Identify which cell holds the provided text, then report its [X, Y] central coordinate. 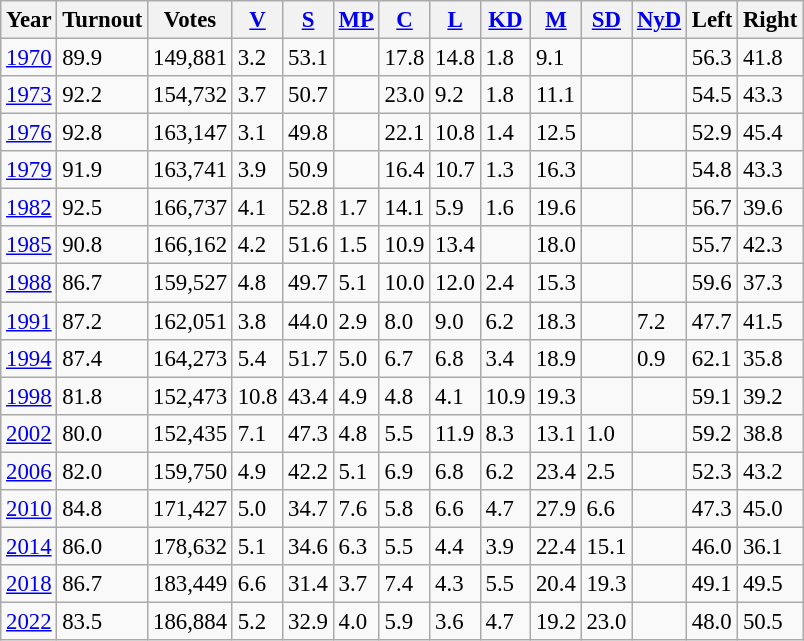
14.1 [404, 208]
L [455, 20]
42.3 [770, 245]
34.6 [308, 546]
80.0 [102, 433]
51.6 [308, 245]
8.0 [404, 321]
166,737 [190, 208]
49.7 [308, 283]
46.0 [712, 546]
15.1 [606, 546]
36.1 [770, 546]
17.8 [404, 58]
13.1 [556, 433]
56.7 [712, 208]
92.2 [102, 95]
89.9 [102, 58]
Turnout [102, 20]
52.8 [308, 208]
18.0 [556, 245]
1991 [29, 321]
43.4 [308, 396]
4.4 [455, 546]
52.9 [712, 133]
54.8 [712, 170]
9.2 [455, 95]
152,435 [190, 433]
50.9 [308, 170]
10.0 [404, 283]
59.6 [712, 283]
91.9 [102, 170]
92.8 [102, 133]
1973 [29, 95]
Year [29, 20]
1.4 [505, 133]
3.8 [257, 321]
39.6 [770, 208]
5.2 [257, 621]
31.4 [308, 584]
5.8 [404, 509]
Votes [190, 20]
50.5 [770, 621]
35.8 [770, 358]
82.0 [102, 471]
171,427 [190, 509]
39.2 [770, 396]
1988 [29, 283]
1982 [29, 208]
12.0 [455, 283]
53.1 [308, 58]
22.4 [556, 546]
13.4 [455, 245]
49.1 [712, 584]
V [257, 20]
1.0 [606, 433]
162,051 [190, 321]
45.4 [770, 133]
Left [712, 20]
42.2 [308, 471]
154,732 [190, 95]
56.3 [712, 58]
3.2 [257, 58]
2.9 [356, 321]
M [556, 20]
1979 [29, 170]
163,741 [190, 170]
9.0 [455, 321]
1.3 [505, 170]
159,750 [190, 471]
81.8 [102, 396]
183,449 [190, 584]
1.7 [356, 208]
16.4 [404, 170]
52.3 [712, 471]
50.7 [308, 95]
2002 [29, 433]
9.1 [556, 58]
2006 [29, 471]
49.5 [770, 584]
5.4 [257, 358]
87.4 [102, 358]
38.8 [770, 433]
0.9 [660, 358]
16.3 [556, 170]
163,147 [190, 133]
54.5 [712, 95]
1994 [29, 358]
1998 [29, 396]
37.3 [770, 283]
164,273 [190, 358]
SD [606, 20]
11.1 [556, 95]
KD [505, 20]
2014 [29, 546]
49.8 [308, 133]
1976 [29, 133]
1970 [29, 58]
7.1 [257, 433]
41.5 [770, 321]
178,632 [190, 546]
NyD [660, 20]
86.0 [102, 546]
4.3 [455, 584]
15.3 [556, 283]
44.0 [308, 321]
23.4 [556, 471]
7.6 [356, 509]
6.7 [404, 358]
59.1 [712, 396]
3.1 [257, 133]
152,473 [190, 396]
2018 [29, 584]
84.8 [102, 509]
1.5 [356, 245]
19.2 [556, 621]
6.3 [356, 546]
4.2 [257, 245]
27.9 [556, 509]
14.8 [455, 58]
62.1 [712, 358]
32.9 [308, 621]
47.7 [712, 321]
90.8 [102, 245]
92.5 [102, 208]
10.7 [455, 170]
4.0 [356, 621]
2.4 [505, 283]
59.2 [712, 433]
8.3 [505, 433]
149,881 [190, 58]
MP [356, 20]
18.9 [556, 358]
186,884 [190, 621]
48.0 [712, 621]
55.7 [712, 245]
20.4 [556, 584]
3.4 [505, 358]
159,527 [190, 283]
7.4 [404, 584]
7.2 [660, 321]
S [308, 20]
45.0 [770, 509]
1.6 [505, 208]
C [404, 20]
43.2 [770, 471]
34.7 [308, 509]
166,162 [190, 245]
12.5 [556, 133]
51.7 [308, 358]
87.2 [102, 321]
Right [770, 20]
83.5 [102, 621]
19.6 [556, 208]
18.3 [556, 321]
22.1 [404, 133]
2010 [29, 509]
6.9 [404, 471]
41.8 [770, 58]
2.5 [606, 471]
2022 [29, 621]
11.9 [455, 433]
1985 [29, 245]
3.6 [455, 621]
